For the text-containing cell, return its midpoint in (x, y) coordinate format. 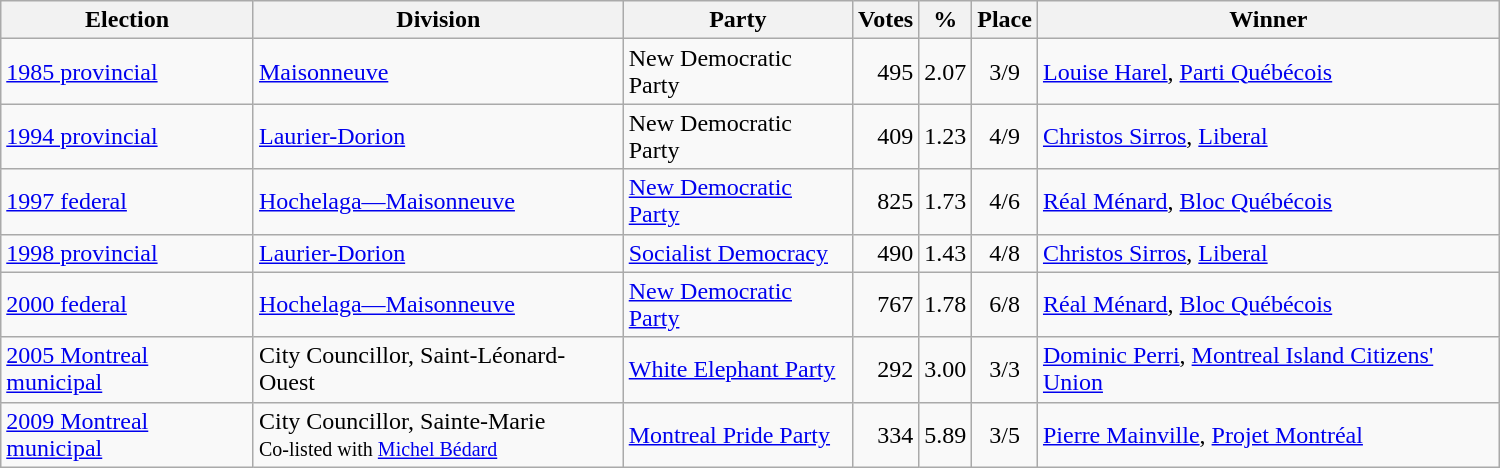
495 (885, 72)
Pierre Mainville, Projet Montréal (1268, 434)
3/5 (1005, 434)
Place (1005, 20)
5.89 (946, 434)
Election (128, 20)
409 (885, 136)
4/6 (1005, 202)
1.73 (946, 202)
Socialist Democracy (738, 253)
1994 provincial (128, 136)
334 (885, 434)
767 (885, 304)
1997 federal (128, 202)
1998 provincial (128, 253)
Montreal Pride Party (738, 434)
Maisonneuve (438, 72)
2005 Montreal municipal (128, 370)
Votes (885, 20)
6/8 (1005, 304)
City Councillor, Saint-Léonard-Ouest (438, 370)
292 (885, 370)
825 (885, 202)
Winner (1268, 20)
4/9 (1005, 136)
3/9 (1005, 72)
City Councillor, Sainte-MarieCo-listed with Michel Bédard (438, 434)
1985 provincial (128, 72)
Division (438, 20)
2009 Montreal municipal (128, 434)
2.07 (946, 72)
Louise Harel, Parti Québécois (1268, 72)
1.23 (946, 136)
1.43 (946, 253)
White Elephant Party (738, 370)
2000 federal (128, 304)
490 (885, 253)
1.78 (946, 304)
% (946, 20)
3/3 (1005, 370)
Dominic Perri, Montreal Island Citizens' Union (1268, 370)
3.00 (946, 370)
4/8 (1005, 253)
Party (738, 20)
